Provide the (X, Y) coordinate of the cell's center where the given text is located.  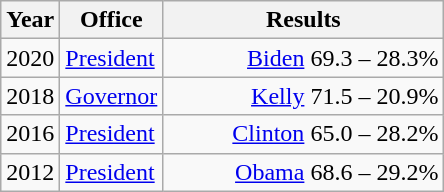
2012 (30, 172)
Clinton 65.0 – 28.2% (304, 134)
Biden 69.3 – 28.3% (304, 58)
Office (112, 20)
Kelly 71.5 – 20.9% (304, 96)
2020 (30, 58)
2016 (30, 134)
Governor (112, 96)
Year (30, 20)
2018 (30, 96)
Obama 68.6 – 29.2% (304, 172)
Results (304, 20)
